Search for the cell housing the specified text and yield its (X, Y) center coordinate. 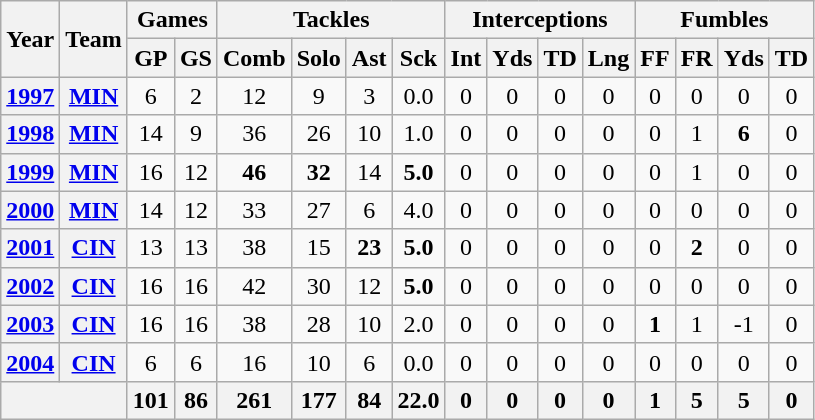
4.0 (418, 210)
23 (369, 248)
Solo (318, 58)
33 (254, 210)
86 (196, 400)
2002 (30, 286)
GP (150, 58)
1.0 (418, 134)
1998 (30, 134)
Team (94, 39)
30 (318, 286)
Fumbles (724, 20)
1999 (30, 172)
2003 (30, 324)
28 (318, 324)
2004 (30, 362)
36 (254, 134)
15 (318, 248)
27 (318, 210)
84 (369, 400)
2001 (30, 248)
42 (254, 286)
-1 (744, 324)
FF (655, 58)
2000 (30, 210)
261 (254, 400)
22.0 (418, 400)
3 (369, 96)
Int (466, 58)
Comb (254, 58)
Ast (369, 58)
46 (254, 172)
Games (172, 20)
FR (696, 58)
1997 (30, 96)
32 (318, 172)
101 (150, 400)
Year (30, 39)
2.0 (418, 324)
177 (318, 400)
Tackles (331, 20)
GS (196, 58)
Lng (608, 58)
Sck (418, 58)
Interceptions (540, 20)
26 (318, 134)
